Pinpoint the cell where the given text exists, returning its [x, y] midpoint coordinate. 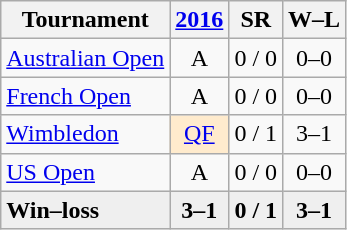
Tournament [86, 20]
W–L [314, 20]
Wimbledon [86, 134]
SR [256, 20]
French Open [86, 96]
Australian Open [86, 58]
2016 [200, 20]
US Open [86, 172]
QF [200, 134]
Win–loss [86, 210]
